Determine the (x, y) coordinate at the center of the cell enclosing the given text.  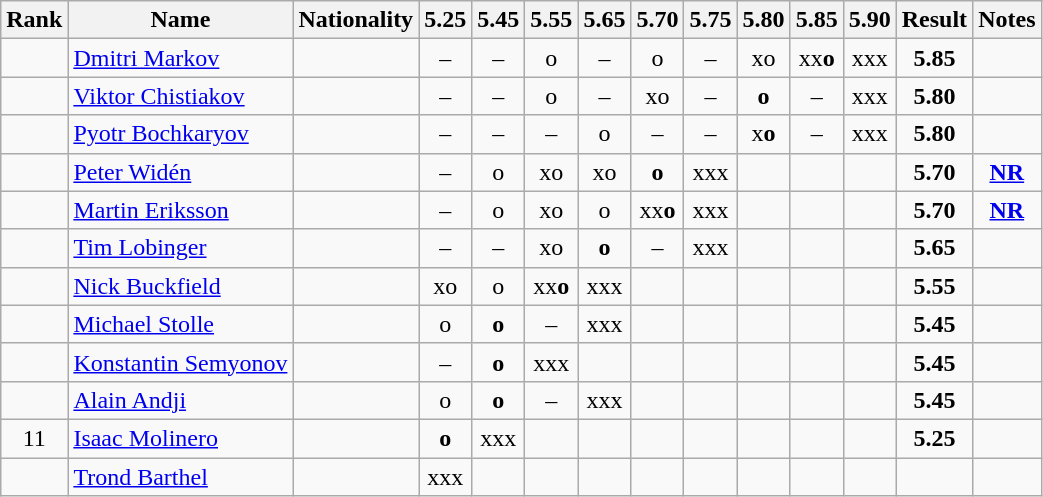
Nationality (356, 20)
Rank (34, 20)
5.90 (870, 20)
Name (180, 20)
Result (934, 20)
11 (34, 438)
Michael Stolle (180, 324)
Dmitri Markov (180, 58)
Isaac Molinero (180, 438)
5.75 (710, 20)
Viktor Chistiakov (180, 96)
Konstantin Semyonov (180, 362)
Martin Eriksson (180, 210)
Tim Lobinger (180, 248)
Nick Buckfield (180, 286)
Peter Widén (180, 172)
Trond Barthel (180, 477)
Pyotr Bochkaryov (180, 134)
Alain Andji (180, 400)
Notes (1007, 20)
